Return the [X, Y] coordinate for the center point of the cell that contains the specified text.  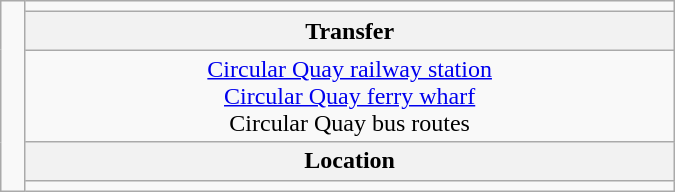
Location [350, 161]
Circular Quay railway stationCircular Quay ferry wharfCircular Quay bus routes [350, 96]
Transfer [350, 31]
